Return the [X, Y] coordinate for the center point of the cell that contains the specified text.  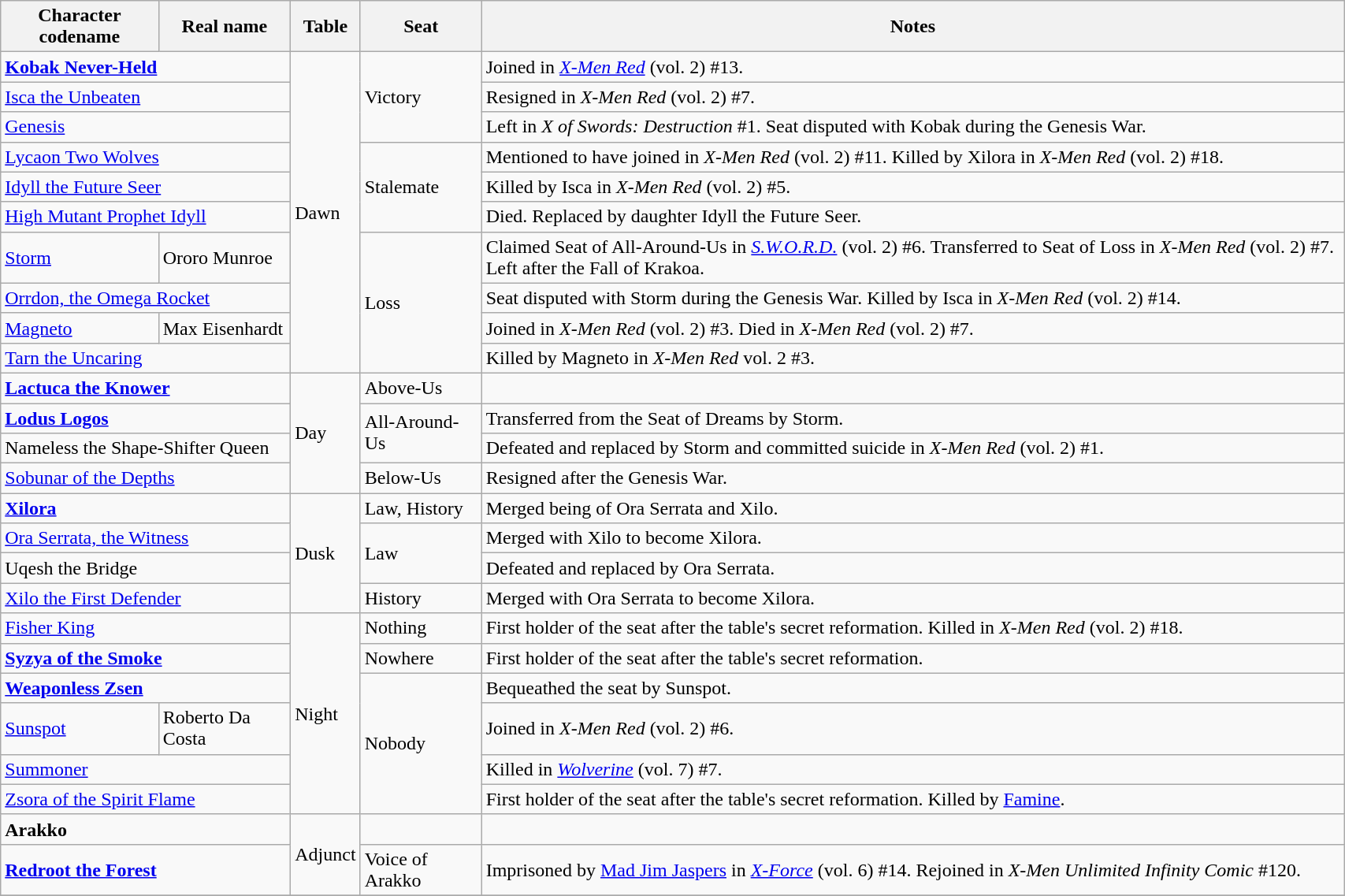
Summoner [146, 769]
Sobunar of the Depths [146, 478]
Tarn the Uncaring [146, 358]
Weaponless Zsen [146, 688]
Nothing [421, 628]
Table [325, 27]
Real name [225, 27]
First holder of the seat after the table's secret reformation. [912, 658]
First holder of the seat after the table's secret reformation. Killed in X-Men Red (vol. 2) #18. [912, 628]
Merged being of Ora Serrata and Xilo. [912, 508]
Night [325, 714]
Nameless the Shape-Shifter Queen [146, 448]
Died. Replaced by daughter Idyll the Future Seer. [912, 217]
Magneto [80, 328]
Seat [421, 27]
Below-Us [421, 478]
Merged with Ora Serrata to become Xilora. [912, 598]
Day [325, 433]
Nowhere [421, 658]
Loss [421, 303]
Isca the Unbeaten [146, 97]
Redroot the Forest [146, 870]
Orrdon, the Omega Rocket [146, 298]
Xilora [146, 508]
Transferred from the Seat of Dreams by Storm. [912, 418]
Idyll the Future Seer [146, 187]
Fisher King [146, 628]
Killed by Isca in X-Men Red (vol. 2) #5. [912, 187]
Defeated and replaced by Storm and committed suicide in X-Men Red (vol. 2) #1. [912, 448]
Killed in Wolverine (vol. 7) #7. [912, 769]
History [421, 598]
Ororo Munroe [225, 257]
Roberto Da Costa [225, 728]
Merged with Xilo to become Xilora. [912, 538]
Zsora of the Spirit Flame [146, 799]
Storm [80, 257]
Max Eisenhardt [225, 328]
Joined in X-Men Red (vol. 2) #13. [912, 67]
Xilo the First Defender [146, 598]
Above-Us [421, 388]
Ora Serrata, the Witness [146, 538]
Genesis [146, 127]
Dusk [325, 553]
Left in X of Swords: Destruction #1. Seat disputed with Kobak during the Genesis War. [912, 127]
Character codename [80, 27]
Joined in X-Men Red (vol. 2) #6. [912, 728]
High Mutant Prophet Idyll [146, 217]
Lactuca the Knower [146, 388]
All-Around-Us [421, 433]
Lycaon Two Wolves [146, 157]
Syzya of the Smoke [146, 658]
Claimed Seat of All-Around-Us in S.W.O.R.D. (vol. 2) #6. Transferred to Seat of Loss in X-Men Red (vol. 2) #7. Left after the Fall of Krakoa. [912, 257]
Dawn [325, 213]
Notes [912, 27]
Imprisoned by Mad Jim Jaspers in X-Force (vol. 6) #14. Rejoined in X-Men Unlimited Infinity Comic #120. [912, 870]
Defeated and replaced by Ora Serrata. [912, 568]
Adjunct [325, 854]
Resigned after the Genesis War. [912, 478]
Arakko [146, 829]
Law [421, 553]
Seat disputed with Storm during the Genesis War. Killed by Isca in X-Men Red (vol. 2) #14. [912, 298]
Victory [421, 97]
Law, History [421, 508]
Bequeathed the seat by Sunspot. [912, 688]
Kobak Never-Held [146, 67]
Nobody [421, 744]
Sunspot [80, 728]
Uqesh the Bridge [146, 568]
First holder of the seat after the table's secret reformation. Killed by Famine. [912, 799]
Lodus Logos [146, 418]
Joined in X-Men Red (vol. 2) #3. Died in X-Men Red (vol. 2) #7. [912, 328]
Resigned in X-Men Red (vol. 2) #7. [912, 97]
Stalemate [421, 187]
Mentioned to have joined in X-Men Red (vol. 2) #11. Killed by Xilora in X-Men Red (vol. 2) #18. [912, 157]
Voice of Arakko [421, 870]
Killed by Magneto in X-Men Red vol. 2 #3. [912, 358]
